For the text-containing cell, return its midpoint in (X, Y) coordinate format. 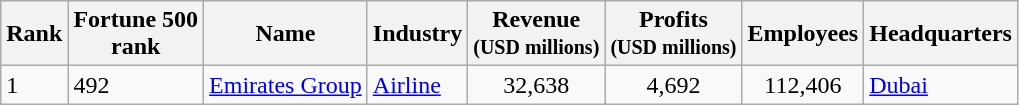
492 (136, 85)
Emirates Group (286, 85)
Revenue(USD millions) (536, 34)
Dubai (941, 85)
4,692 (674, 85)
Industry (417, 34)
Name (286, 34)
Rank (34, 34)
Fortune 500rank (136, 34)
1 (34, 85)
Employees (803, 34)
Headquarters (941, 34)
Profits(USD millions) (674, 34)
Airline (417, 85)
32,638 (536, 85)
112,406 (803, 85)
